Extract the [x, y] coordinate from the center of the cell holding the provided text.  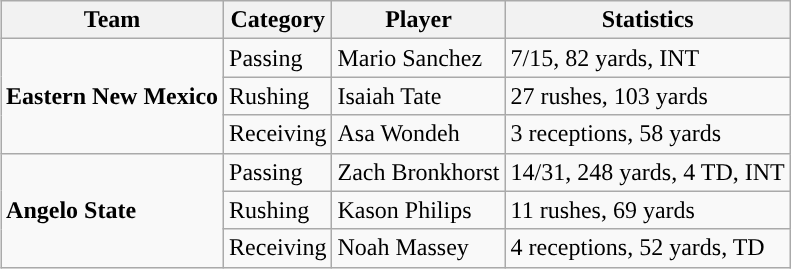
3 receptions, 58 yards [648, 134]
Asa Wondeh [418, 134]
7/15, 82 yards, INT [648, 58]
14/31, 248 yards, 4 TD, INT [648, 172]
Team [112, 20]
Category [278, 20]
Eastern New Mexico [112, 96]
Statistics [648, 20]
Isaiah Tate [418, 96]
Zach Bronkhorst [418, 172]
Angelo State [112, 210]
Player [418, 20]
Noah Massey [418, 248]
Mario Sanchez [418, 58]
Kason Philips [418, 210]
11 rushes, 69 yards [648, 210]
27 rushes, 103 yards [648, 96]
4 receptions, 52 yards, TD [648, 248]
